Return the [x, y] coordinate for the center point of the cell that contains the specified text.  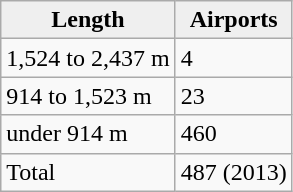
460 [234, 134]
Airports [234, 20]
4 [234, 58]
under 914 m [88, 134]
Total [88, 172]
1,524 to 2,437 m [88, 58]
914 to 1,523 m [88, 96]
23 [234, 96]
487 (2013) [234, 172]
Length [88, 20]
